Pinpoint the cell where the given text exists, returning its [X, Y] midpoint coordinate. 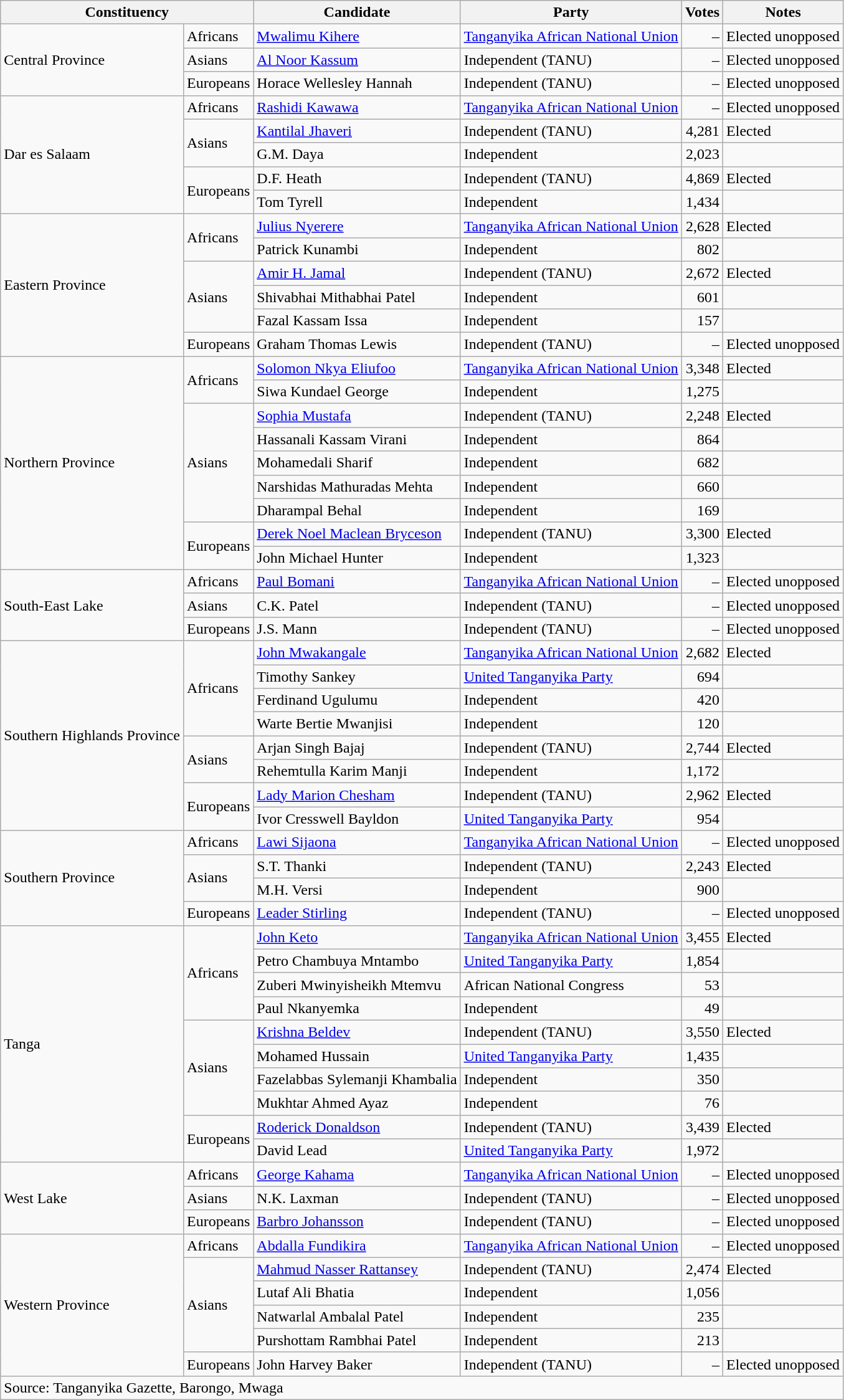
3,455 [702, 937]
Ferdinand Ugulumu [357, 700]
4,281 [702, 131]
Leader Stirling [357, 913]
3,550 [702, 1032]
49 [702, 1008]
1,854 [702, 961]
Roderick Donaldson [357, 1127]
1,056 [702, 1293]
157 [702, 321]
David Lead [357, 1151]
George Kahama [357, 1174]
Dar es Salaam [92, 155]
Narshidas Mathuradas Mehta [357, 487]
Natwarlal Ambalal Patel [357, 1317]
1,434 [702, 202]
2,023 [702, 155]
Al Noor Kassum [357, 60]
2,628 [702, 226]
Paul Nkanyemka [357, 1008]
D.F. Heath [357, 178]
Warte Bertie Mwanjisi [357, 724]
Candidate [357, 12]
Paul Bomani [357, 581]
Graham Thomas Lewis [357, 345]
Amir H. Jamal [357, 273]
Rashidi Kawawa [357, 107]
120 [702, 724]
West Lake [92, 1198]
Dharampal Behal [357, 510]
954 [702, 819]
Mukhtar Ahmed Ayaz [357, 1103]
Southern Province [92, 878]
S.T. Thanki [357, 866]
Solomon Nkya Eliufoo [357, 368]
Timothy Sankey [357, 676]
Horace Wellesley Hannah [357, 83]
4,869 [702, 178]
Kantilal Jhaveri [357, 131]
235 [702, 1317]
Barbro Johansson [357, 1222]
Rehemtulla Karim Manji [357, 771]
South-East Lake [92, 605]
Eastern Province [92, 285]
694 [702, 676]
Northern Province [92, 464]
M.H. Versi [357, 890]
Hassanali Kassam Virani [357, 439]
Krishna Beldev [357, 1032]
Mwalimu Kihere [357, 36]
1,275 [702, 392]
53 [702, 984]
601 [702, 297]
Sophia Mustafa [357, 416]
Shivabhai Mithabhai Patel [357, 297]
2,962 [702, 795]
Mohamedali Sharif [357, 463]
2,243 [702, 866]
Lawi Sijaona [357, 842]
Southern Highlands Province [92, 735]
660 [702, 487]
Constituency [127, 12]
Patrick Kunambi [357, 249]
Notes [784, 12]
213 [702, 1340]
1,172 [702, 771]
2,474 [702, 1269]
682 [702, 463]
864 [702, 439]
802 [702, 249]
3,300 [702, 534]
N.K. Laxman [357, 1198]
Party [571, 12]
Tom Tyrell [357, 202]
2,744 [702, 748]
Siwa Kundael George [357, 392]
Fazal Kassam Issa [357, 321]
Petro Chambuya Mntambo [357, 961]
169 [702, 510]
Central Province [92, 60]
Mahmud Nasser Rattansey [357, 1269]
350 [702, 1080]
Zuberi Mwinyisheikh Mtemvu [357, 984]
Source: Tanganyika Gazette, Barongo, Mwaga [422, 1388]
Votes [702, 12]
3,439 [702, 1127]
76 [702, 1103]
Arjan Singh Bajaj [357, 748]
2,248 [702, 416]
African National Congress [571, 984]
2,672 [702, 273]
Derek Noel Maclean Bryceson [357, 534]
Abdalla Fundikira [357, 1245]
Julius Nyerere [357, 226]
John Keto [357, 937]
900 [702, 890]
Mohamed Hussain [357, 1056]
Ivor Cresswell Bayldon [357, 819]
2,682 [702, 652]
G.M. Daya [357, 155]
John Mwakangale [357, 652]
Fazelabbas Sylemanji Khambalia [357, 1080]
1,972 [702, 1151]
Western Province [92, 1305]
1,323 [702, 558]
John Harvey Baker [357, 1364]
Purshottam Rambhai Patel [357, 1340]
420 [702, 700]
3,348 [702, 368]
Lady Marion Chesham [357, 795]
1,435 [702, 1056]
C.K. Patel [357, 605]
John Michael Hunter [357, 558]
J.S. Mann [357, 629]
Lutaf Ali Bhatia [357, 1293]
Tanga [92, 1044]
